Output the (x, y) coordinate of the center of the cell containing the given text.  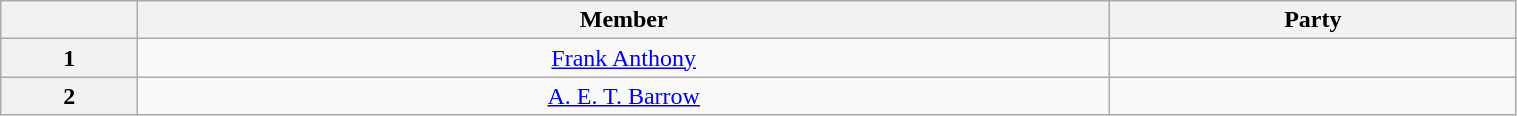
Member (624, 20)
Frank Anthony (624, 58)
2 (70, 96)
A. E. T. Barrow (624, 96)
Party (1313, 20)
1 (70, 58)
